For the text-containing cell, return its midpoint in (X, Y) coordinate format. 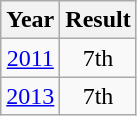
2011 (30, 58)
Year (30, 20)
Result (98, 20)
2013 (30, 96)
